For the text-containing cell, return its midpoint in (x, y) coordinate format. 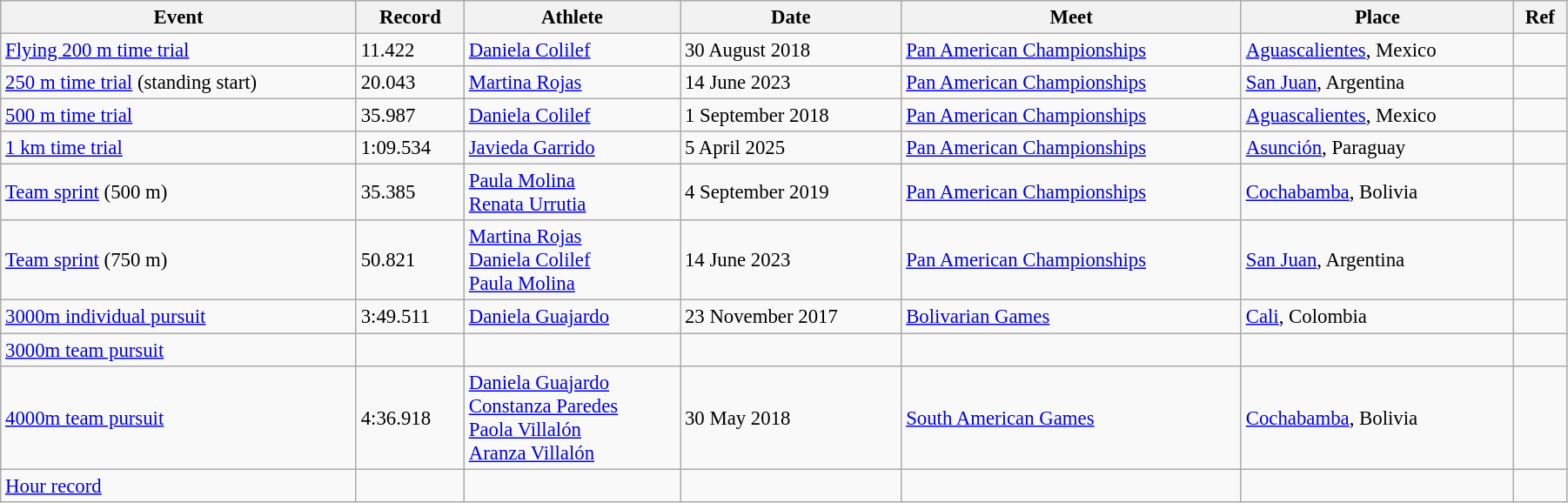
Team sprint (500 m) (179, 193)
3000m team pursuit (179, 350)
Event (179, 17)
3:49.511 (410, 317)
South American Games (1072, 418)
5 April 2025 (791, 148)
Paula MolinaRenata Urrutia (572, 193)
4000m team pursuit (179, 418)
1 September 2018 (791, 116)
Martina RojasDaniela ColilefPaula Molina (572, 261)
4 September 2019 (791, 193)
1 km time trial (179, 148)
250 m time trial (standing start) (179, 83)
35.385 (410, 193)
Meet (1072, 17)
3000m individual pursuit (179, 317)
Date (791, 17)
4:36.918 (410, 418)
Daniela Guajardo (572, 317)
Team sprint (750 m) (179, 261)
500 m time trial (179, 116)
Martina Rojas (572, 83)
Daniela GuajardoConstanza ParedesPaola VillalónAranza Villalón (572, 418)
Flying 200 m time trial (179, 50)
35.987 (410, 116)
1:09.534 (410, 148)
Cali, Colombia (1377, 317)
Record (410, 17)
Hour record (179, 486)
Athlete (572, 17)
Asunción, Paraguay (1377, 148)
Javieda Garrido (572, 148)
23 November 2017 (791, 317)
Place (1377, 17)
30 August 2018 (791, 50)
50.821 (410, 261)
11.422 (410, 50)
Ref (1540, 17)
30 May 2018 (791, 418)
20.043 (410, 83)
Bolivarian Games (1072, 317)
